Provide the [X, Y] coordinate of the cell's center where the given text is located.  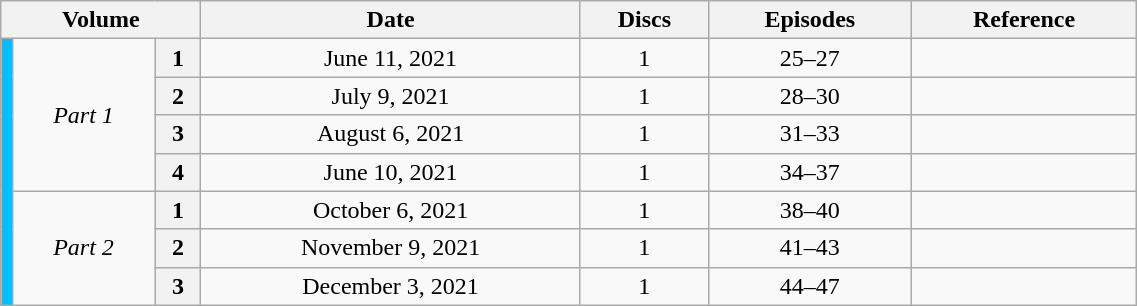
July 9, 2021 [390, 96]
December 3, 2021 [390, 286]
31–33 [810, 134]
June 10, 2021 [390, 172]
Discs [644, 20]
44–47 [810, 286]
Date [390, 20]
Part 2 [84, 248]
June 11, 2021 [390, 58]
38–40 [810, 210]
November 9, 2021 [390, 248]
4 [178, 172]
41–43 [810, 248]
October 6, 2021 [390, 210]
Episodes [810, 20]
28–30 [810, 96]
Volume [101, 20]
August 6, 2021 [390, 134]
25–27 [810, 58]
Part 1 [84, 115]
34–37 [810, 172]
Reference [1024, 20]
